From the cell containing the given text, extract its center point as [X, Y] coordinate. 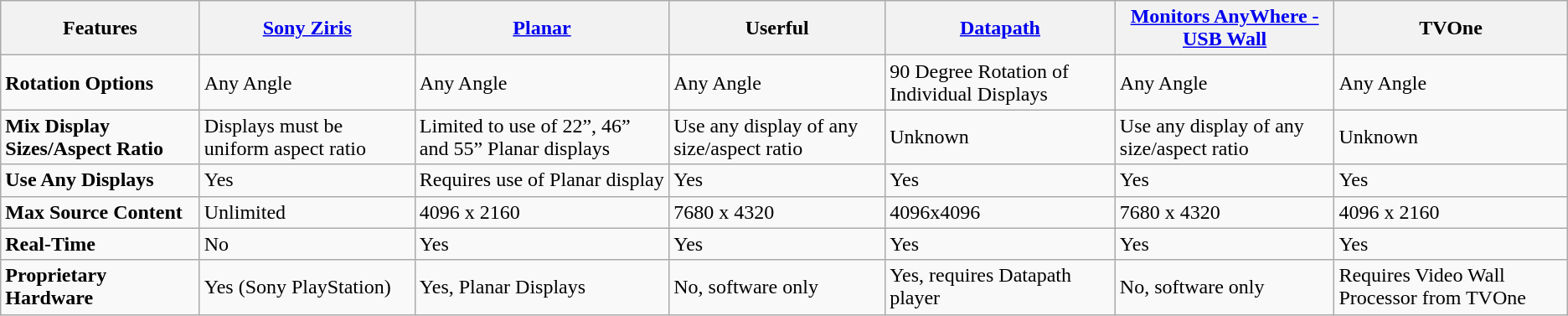
Yes, Planar Displays [541, 287]
4096x4096 [1000, 212]
Planar [541, 28]
Yes, requires Datapath player [1000, 287]
Monitors AnyWhere - USB Wall [1225, 28]
Requires use of Planar display [541, 180]
Userful [777, 28]
90 Degree Rotation of Individual Displays [1000, 82]
Sony Ziris [307, 28]
Datapath [1000, 28]
Limited to use of 22”, 46” and 55” Planar displays [541, 137]
Max Source Content [101, 212]
TVOne [1451, 28]
Yes (Sony PlayStation) [307, 287]
Requires Video Wall Processor from TVOne [1451, 287]
Features [101, 28]
Proprietary Hardware [101, 287]
Unlimited [307, 212]
Displays must be uniform aspect ratio [307, 137]
No [307, 244]
Mix Display Sizes/Aspect Ratio [101, 137]
Rotation Options [101, 82]
Real-Time [101, 244]
Use Any Displays [101, 180]
